Detect which cell encompasses the target text, then output its [X, Y] center coordinate. 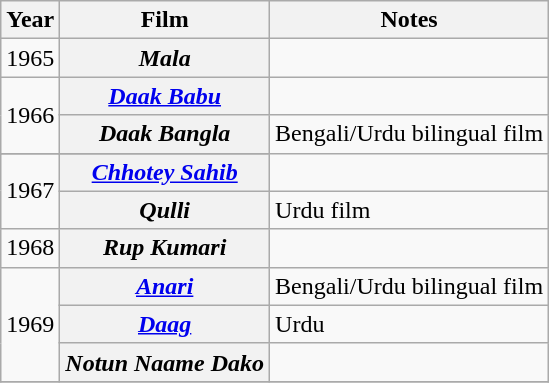
Notun Naame Dako [165, 362]
Qulli [165, 210]
1966 [30, 115]
Anari [165, 286]
Mala [165, 58]
Chhotey Sahib [165, 172]
1967 [30, 191]
Urdu film [410, 210]
Year [30, 20]
Daag [165, 324]
Urdu [410, 324]
Daak Babu [165, 96]
1965 [30, 58]
1968 [30, 248]
Notes [410, 20]
Daak Bangla [165, 134]
Rup Kumari [165, 248]
1969 [30, 324]
Film [165, 20]
